For the text-containing cell, return its midpoint in (X, Y) coordinate format. 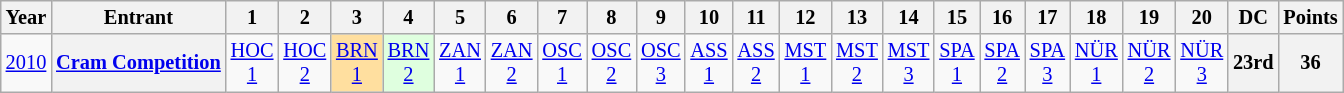
NÜR2 (1150, 63)
17 (1048, 17)
9 (660, 17)
NÜR1 (1096, 63)
15 (956, 17)
2010 (26, 63)
MST1 (806, 63)
SPA1 (956, 63)
HOC2 (304, 63)
19 (1150, 17)
OSC2 (612, 63)
8 (612, 17)
Entrant (138, 17)
DC (1253, 17)
20 (1202, 17)
13 (857, 17)
Points (1311, 17)
BRN1 (357, 63)
5 (460, 17)
MST3 (909, 63)
SPA3 (1048, 63)
ASS1 (708, 63)
1 (252, 17)
SPA2 (1002, 63)
6 (512, 17)
Cram Competition (138, 63)
Year (26, 17)
7 (562, 17)
14 (909, 17)
3 (357, 17)
ASS2 (756, 63)
ZAN1 (460, 63)
MST2 (857, 63)
36 (1311, 63)
OSC3 (660, 63)
11 (756, 17)
23rd (1253, 63)
HOC1 (252, 63)
BRN2 (409, 63)
ZAN2 (512, 63)
18 (1096, 17)
NÜR3 (1202, 63)
12 (806, 17)
OSC1 (562, 63)
2 (304, 17)
16 (1002, 17)
4 (409, 17)
10 (708, 17)
